Scan for the cell matching the given text and deliver its (x, y) coordinate at center. 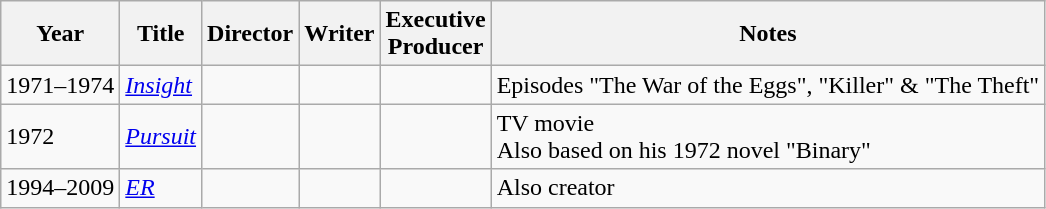
Also creator (768, 188)
Title (161, 34)
ExecutiveProducer (436, 34)
1994–2009 (60, 188)
Notes (768, 34)
Writer (340, 34)
1971–1974 (60, 85)
Insight (161, 85)
ER (161, 188)
Episodes "The War of the Eggs", "Killer" & "The Theft" (768, 85)
TV movie Also based on his 1972 novel "Binary" (768, 136)
Director (250, 34)
Year (60, 34)
1972 (60, 136)
Pursuit (161, 136)
